Provide the [x, y] coordinate of the cell's center where the given text is located.  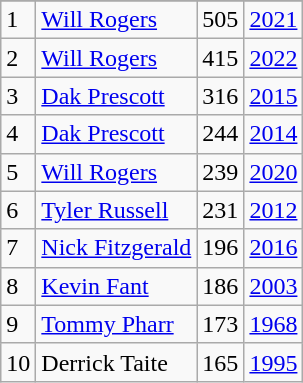
5 [18, 172]
2015 [274, 96]
3 [18, 96]
7 [18, 248]
Derrick Taite [116, 362]
8 [18, 286]
415 [220, 58]
Tyler Russell [116, 210]
1995 [274, 362]
316 [220, 96]
239 [220, 172]
4 [18, 134]
2022 [274, 58]
196 [220, 248]
2014 [274, 134]
2021 [274, 20]
Kevin Fant [116, 286]
6 [18, 210]
165 [220, 362]
2003 [274, 286]
186 [220, 286]
173 [220, 324]
1 [18, 20]
244 [220, 134]
10 [18, 362]
2 [18, 58]
9 [18, 324]
505 [220, 20]
2016 [274, 248]
Tommy Pharr [116, 324]
Nick Fitzgerald [116, 248]
1968 [274, 324]
2012 [274, 210]
231 [220, 210]
2020 [274, 172]
